Output the (x, y) coordinate of the center of the cell containing the given text.  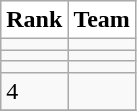
Team (102, 20)
Rank (34, 20)
4 (34, 91)
